Locate the cell with the specified text and output its (x, y) center coordinate. 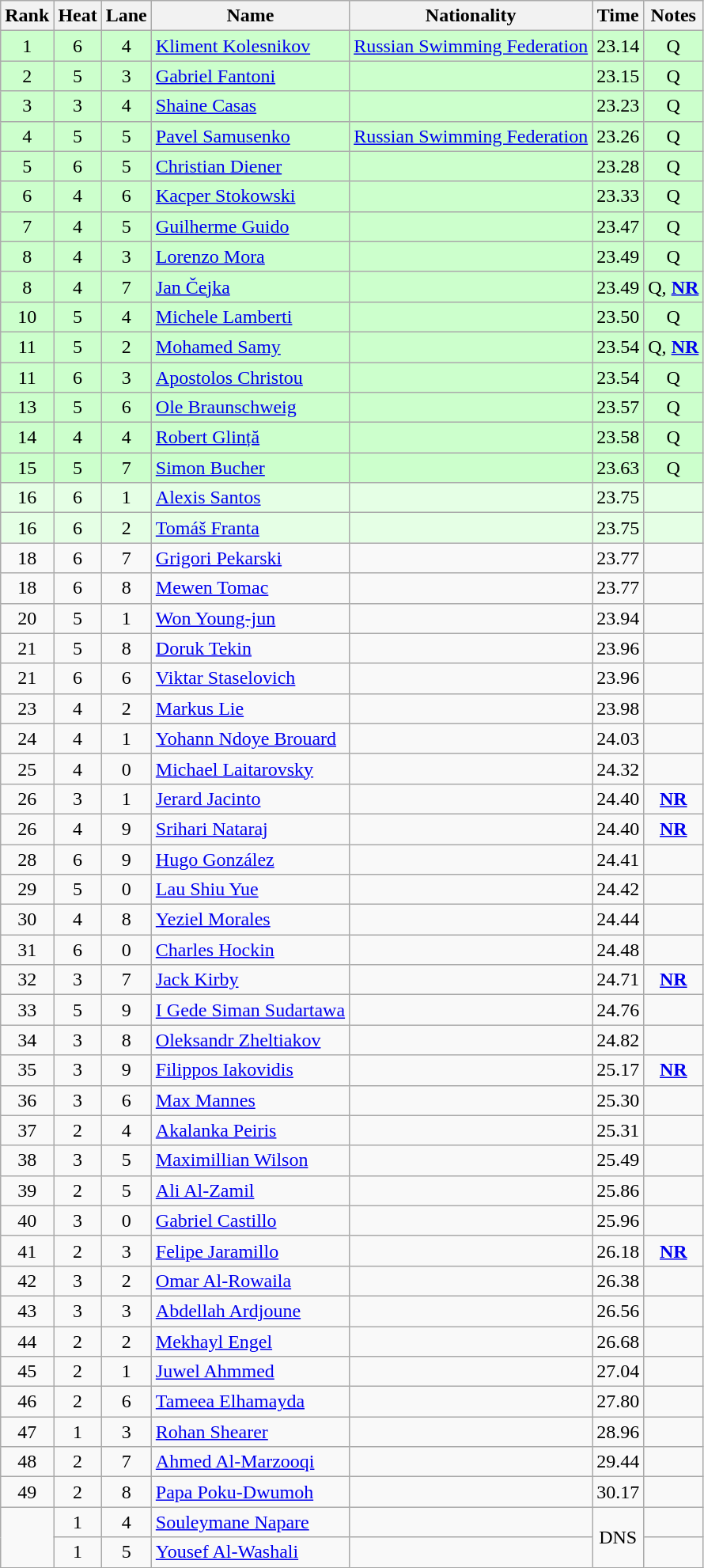
Grigori Pekarski (250, 558)
Papa Poku-Dwumoh (250, 1492)
23.26 (619, 136)
14 (27, 438)
23.47 (619, 226)
Gabriel Fantoni (250, 76)
Shaine Casas (250, 106)
Omar Al-Rowaila (250, 1281)
36 (27, 1100)
Rohan Shearer (250, 1432)
47 (27, 1432)
23 (27, 708)
Christian Diener (250, 166)
26.38 (619, 1281)
24 (27, 738)
24.76 (619, 1010)
Srihari Nataraj (250, 829)
I Gede Siman Sudartawa (250, 1010)
27.04 (619, 1372)
Hugo González (250, 859)
Yousef Al-Washali (250, 1552)
24.42 (619, 890)
23.50 (619, 317)
44 (27, 1342)
23.98 (619, 708)
Tomáš Franta (250, 528)
Guilherme Guido (250, 226)
DNS (619, 1537)
Lorenzo Mora (250, 256)
23.33 (619, 196)
Name (250, 16)
Nationality (471, 16)
Lau Shiu Yue (250, 890)
42 (27, 1281)
24.82 (619, 1040)
49 (27, 1492)
Pavel Samusenko (250, 136)
25.31 (619, 1130)
Michael Laitarovsky (250, 769)
Mohamed Samy (250, 347)
Won Young-jun (250, 618)
Jan Čejka (250, 287)
33 (27, 1010)
Robert Glință (250, 438)
25.86 (619, 1190)
39 (27, 1190)
Oleksandr Zheltiakov (250, 1040)
Ahmed Al-Marzooqi (250, 1462)
Maximillian Wilson (250, 1160)
Alexis Santos (250, 498)
15 (27, 468)
Lane (127, 16)
25.30 (619, 1100)
37 (27, 1130)
Akalanka Peiris (250, 1130)
30.17 (619, 1492)
Yohann Ndoye Brouard (250, 738)
25 (27, 769)
23.58 (619, 438)
23.63 (619, 468)
41 (27, 1251)
Kacper Stokowski (250, 196)
25.17 (619, 1070)
35 (27, 1070)
Time (619, 16)
29.44 (619, 1462)
43 (27, 1311)
Markus Lie (250, 708)
48 (27, 1462)
24.41 (619, 859)
Apostolos Christou (250, 378)
34 (27, 1040)
Max Mannes (250, 1100)
23.28 (619, 166)
31 (27, 950)
Charles Hockin (250, 950)
24.03 (619, 738)
29 (27, 890)
Filippos Iakovidis (250, 1070)
Doruk Tekin (250, 648)
38 (27, 1160)
Ole Braunschweig (250, 408)
Rank (27, 16)
24.32 (619, 769)
25.96 (619, 1221)
24.48 (619, 950)
13 (27, 408)
Abdellah Ardjoune (250, 1311)
10 (27, 317)
28.96 (619, 1432)
20 (27, 618)
28 (27, 859)
23.14 (619, 46)
24.44 (619, 920)
Yeziel Morales (250, 920)
Jack Kirby (250, 980)
Ali Al-Zamil (250, 1190)
26.18 (619, 1251)
Souleymane Napare (250, 1522)
23.94 (619, 618)
25.49 (619, 1160)
Gabriel Castillo (250, 1221)
23.57 (619, 408)
Michele Lamberti (250, 317)
40 (27, 1221)
Felipe Jaramillo (250, 1251)
27.80 (619, 1402)
Simon Bucher (250, 468)
30 (27, 920)
46 (27, 1402)
23.23 (619, 106)
Jerard Jacinto (250, 799)
Mewen Tomac (250, 588)
26.56 (619, 1311)
Notes (674, 16)
23.15 (619, 76)
Heat (78, 16)
Mekhayl Engel (250, 1342)
24.71 (619, 980)
Juwel Ahmmed (250, 1372)
45 (27, 1372)
Tameea Elhamayda (250, 1402)
32 (27, 980)
26.68 (619, 1342)
Kliment Kolesnikov (250, 46)
Viktar Staselovich (250, 678)
